Locate the cell with the specified text and output its (X, Y) center coordinate. 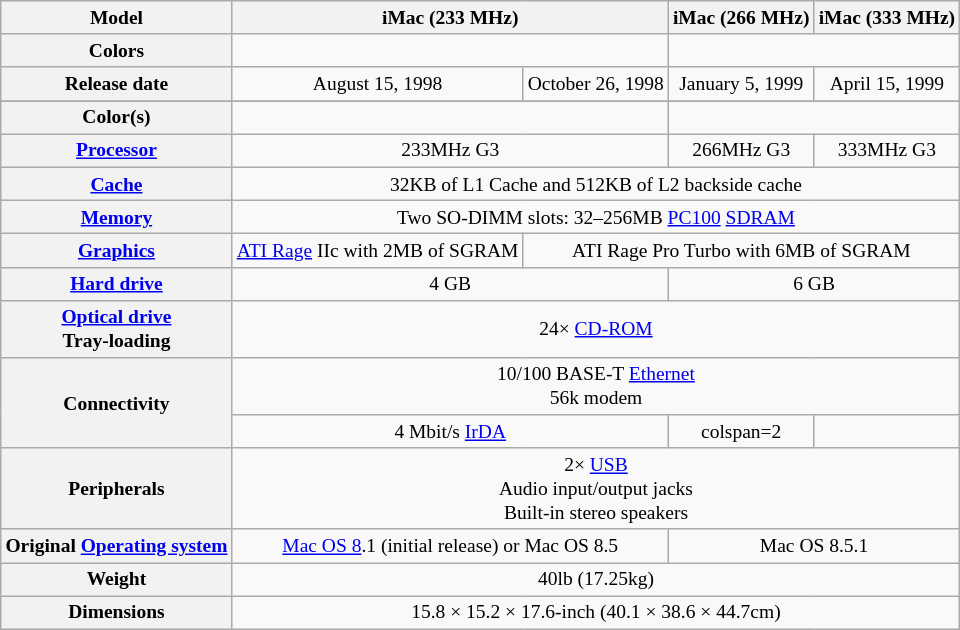
January 5, 1999 (741, 84)
333MHz G3 (887, 150)
colspan=2 (741, 432)
266MHz G3 (741, 150)
Cache (116, 184)
April 15, 1999 (887, 84)
24× CD-ROM (596, 328)
Weight (116, 580)
October 26, 1998 (596, 84)
Optical driveTray-loading (116, 328)
2× USBAudio input/output jacksBuilt-in stereo speakers (596, 488)
4 Mbit/s IrDA (450, 432)
Peripherals (116, 488)
Hard drive (116, 284)
Dimensions (116, 612)
4 GB (450, 284)
iMac (333 MHz) (887, 18)
August 15, 1998 (378, 84)
Mac OS 8.5.1 (814, 546)
iMac (233 MHz) (450, 18)
Original Operating system (116, 546)
ATI Rage IIc with 2MB of SGRAM (378, 250)
Memory (116, 216)
Release date (116, 84)
32KB of L1 Cache and 512KB of L2 backside cache (596, 184)
Mac OS 8.1 (initial release) or Mac OS 8.5 (450, 546)
Processor (116, 150)
233MHz G3 (450, 150)
Two SO-DIMM slots: 32–256MB PC100 SDRAM (596, 216)
Color(s) (116, 118)
iMac (266 MHz) (741, 18)
Connectivity (116, 404)
6 GB (814, 284)
40lb (17.25kg) (596, 580)
Colors (116, 50)
Model (116, 18)
10/100 BASE-T Ethernet56k modem (596, 386)
ATI Rage Pro Turbo with 6MB of SGRAM (742, 250)
15.8 × 15.2 × 17.6-inch (40.1 × 38.6 × 44.7cm) (596, 612)
Graphics (116, 250)
